Return [X, Y] of the center of cell containing provided text 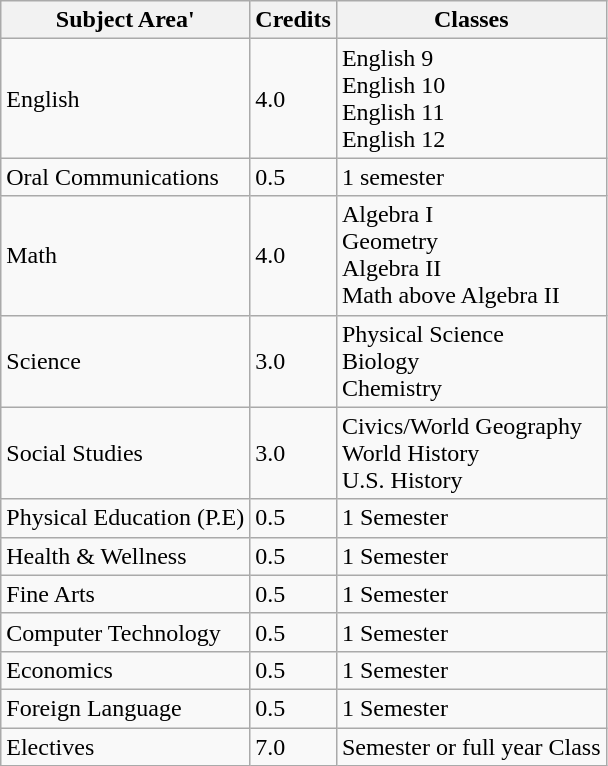
1 semester [471, 177]
Economics [126, 670]
English [126, 98]
Science [126, 361]
Computer Technology [126, 632]
Fine Arts [126, 594]
Health & Wellness [126, 556]
Physical Education (P.E) [126, 518]
Math [126, 256]
Social Studies [126, 453]
7.0 [294, 747]
Algebra IGeometryAlgebra IIMath above Algebra II [471, 256]
English 9English 10English 11English 12 [471, 98]
Civics/World GeographyWorld HistoryU.S. History [471, 453]
Physical ScienceBiologyChemistry [471, 361]
Credits [294, 20]
Oral Communications [126, 177]
Subject Area' [126, 20]
Classes [471, 20]
Semester or full year Class [471, 747]
Foreign Language [126, 708]
Electives [126, 747]
